Determine the (x, y) coordinate at the center of the cell enclosing the given text.  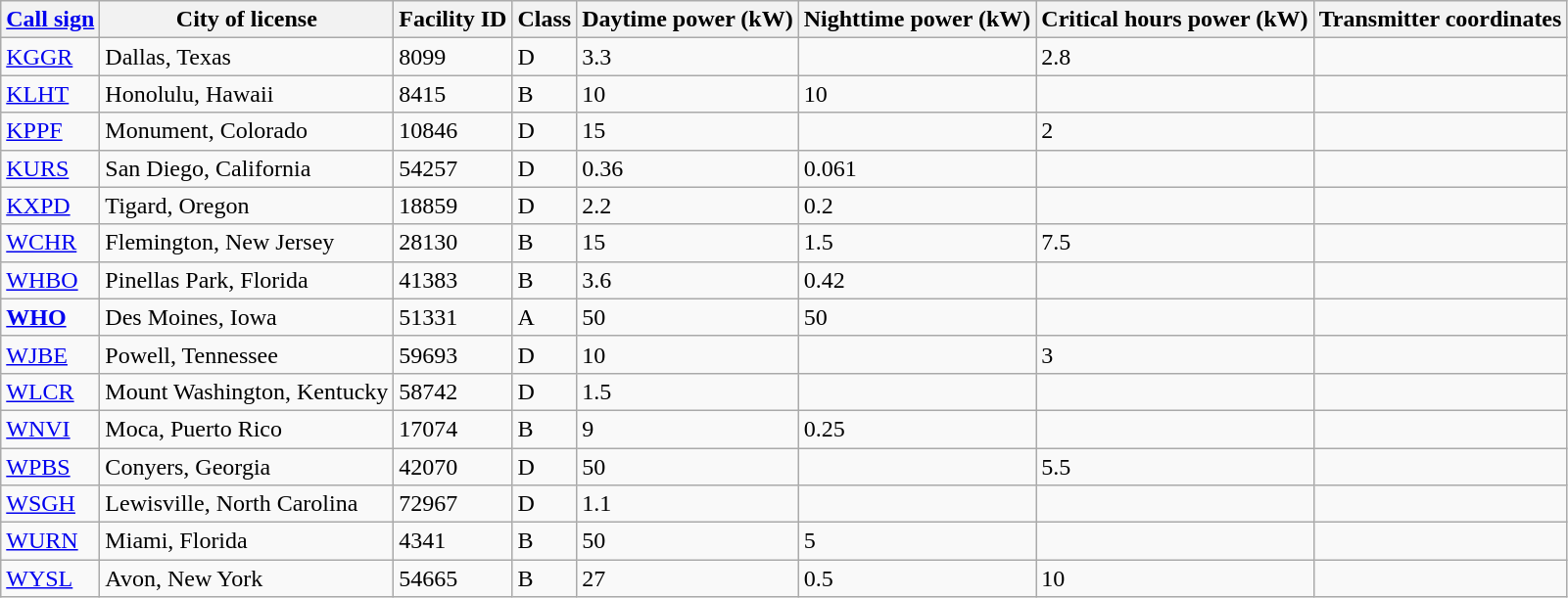
3.6 (688, 280)
2 (1175, 131)
42070 (452, 467)
Flemington, New Jersey (247, 243)
41383 (452, 280)
17074 (452, 429)
WLCR (51, 391)
Powell, Tennessee (247, 354)
Des Moines, Iowa (247, 317)
2.2 (688, 206)
City of license (247, 20)
Honolulu, Hawaii (247, 94)
Mount Washington, Kentucky (247, 391)
0.36 (688, 168)
4341 (452, 541)
18859 (452, 206)
Miami, Florida (247, 541)
WSGH (51, 504)
0.2 (917, 206)
KGGR (51, 57)
Call sign (51, 20)
WHO (51, 317)
San Diego, California (247, 168)
27 (688, 578)
0.061 (917, 168)
WCHR (51, 243)
KPPF (51, 131)
Moca, Puerto Rico (247, 429)
WYSL (51, 578)
Nighttime power (kW) (917, 20)
9 (688, 429)
Tigard, Oregon (247, 206)
KLHT (51, 94)
WPBS (51, 467)
Conyers, Georgia (247, 467)
59693 (452, 354)
WNVI (51, 429)
0.25 (917, 429)
Pinellas Park, Florida (247, 280)
Avon, New York (247, 578)
Class (545, 20)
5 (917, 541)
WURN (51, 541)
1.1 (688, 504)
3 (1175, 354)
28130 (452, 243)
Lewisville, North Carolina (247, 504)
Daytime power (kW) (688, 20)
72967 (452, 504)
Critical hours power (kW) (1175, 20)
54665 (452, 578)
Dallas, Texas (247, 57)
51331 (452, 317)
54257 (452, 168)
0.5 (917, 578)
KURS (51, 168)
KXPD (51, 206)
Transmitter coordinates (1440, 20)
7.5 (1175, 243)
3.3 (688, 57)
0.42 (917, 280)
5.5 (1175, 467)
10846 (452, 131)
8415 (452, 94)
WJBE (51, 354)
8099 (452, 57)
2.8 (1175, 57)
WHBO (51, 280)
58742 (452, 391)
Facility ID (452, 20)
A (545, 317)
Monument, Colorado (247, 131)
